Extract the [X, Y] coordinate from the center of the cell holding the provided text.  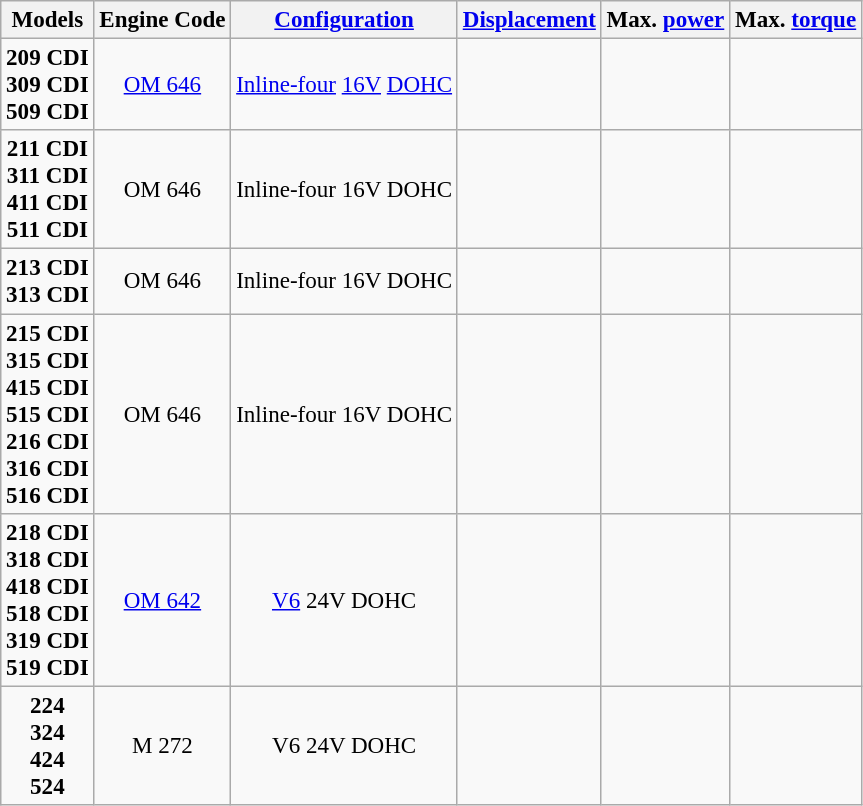
209 CDI309 CDI509 CDI [48, 85]
OM 642 [162, 600]
213 CDI313 CDI [48, 282]
211 CDI311 CDI411 CDI511 CDI [48, 190]
Configuration [344, 20]
Engine Code [162, 20]
215 CDI315 CDI415 CDI515 CDI216 CDI316 CDI516 CDI [48, 414]
Max. torque [796, 20]
Models [48, 20]
M 272 [162, 746]
Max. power [665, 20]
218 CDI318 CDI418 CDI518 CDI319 CDI519 CDI [48, 600]
Displacement [529, 20]
224324424524 [48, 746]
